Scan for the cell matching the given text and deliver its (X, Y) coordinate at center. 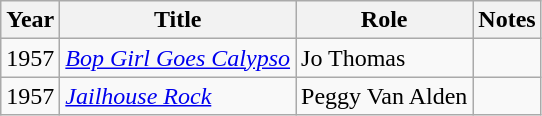
Bop Girl Goes Calypso (178, 58)
Role (384, 20)
Peggy Van Alden (384, 96)
Year (30, 20)
Jailhouse Rock (178, 96)
Notes (507, 20)
Jo Thomas (384, 58)
Title (178, 20)
